Extract the [x, y] coordinate from the center of the cell holding the provided text.  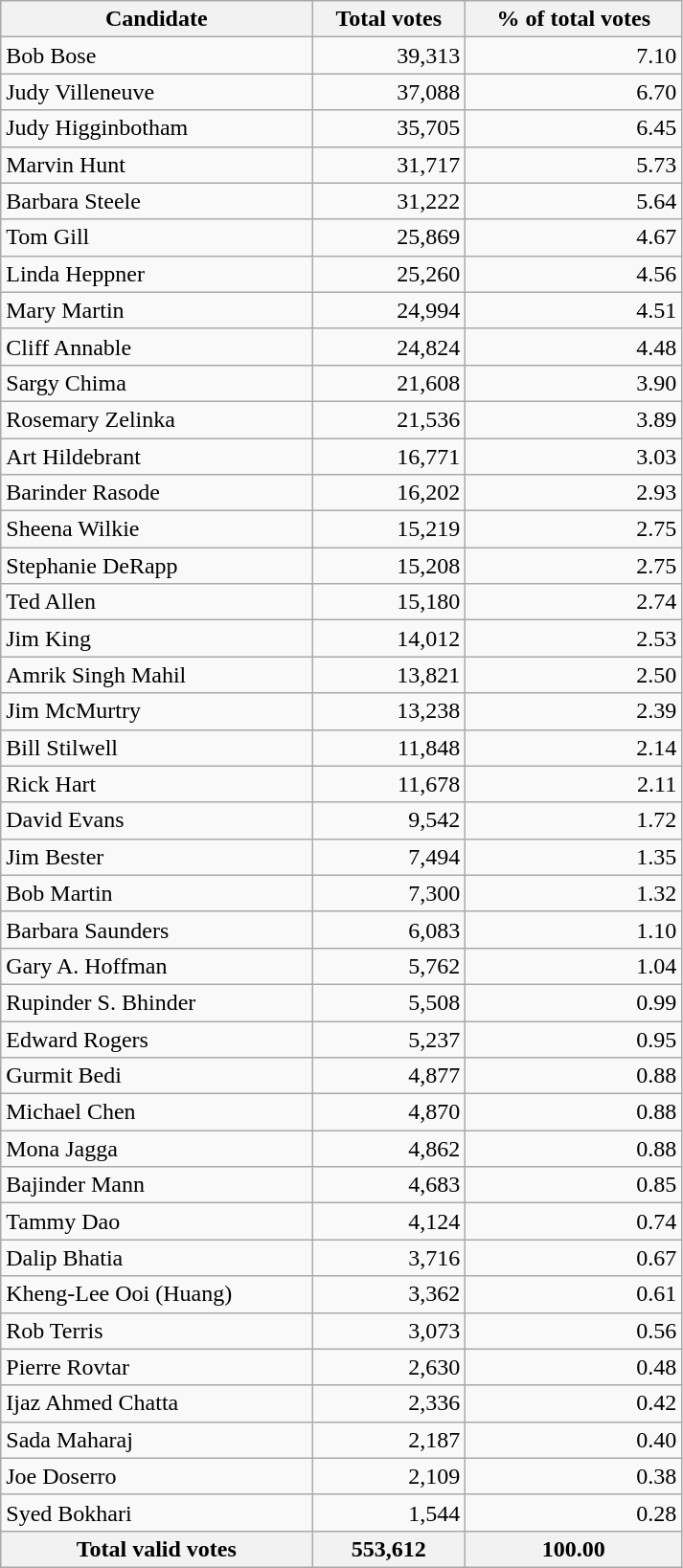
31,717 [389, 165]
1.35 [574, 857]
39,313 [389, 56]
16,771 [389, 457]
24,994 [389, 310]
4.51 [574, 310]
1.32 [574, 893]
7.10 [574, 56]
Barbara Steele [157, 201]
2.50 [574, 675]
Bajinder Mann [157, 1185]
2.14 [574, 748]
35,705 [389, 128]
11,678 [389, 784]
Total valid votes [157, 1549]
4,124 [389, 1221]
24,824 [389, 347]
2.11 [574, 784]
5,762 [389, 966]
4.48 [574, 347]
Rupinder S. Bhinder [157, 1002]
Bob Martin [157, 893]
Art Hildebrant [157, 457]
0.99 [574, 1002]
Sheena Wilkie [157, 529]
4.56 [574, 274]
3.89 [574, 419]
2,187 [389, 1440]
3,716 [389, 1258]
15,219 [389, 529]
3.90 [574, 383]
4,862 [389, 1149]
Dalip Bhatia [157, 1258]
Sargy Chima [157, 383]
0.28 [574, 1512]
Edward Rogers [157, 1039]
9,542 [389, 820]
Jim King [157, 638]
Bob Bose [157, 56]
4.67 [574, 237]
25,869 [389, 237]
0.38 [574, 1476]
Jim McMurtry [157, 711]
Marvin Hunt [157, 165]
4,877 [389, 1076]
5.73 [574, 165]
6,083 [389, 930]
7,494 [389, 857]
6.70 [574, 92]
1.10 [574, 930]
Syed Bokhari [157, 1512]
6.45 [574, 128]
Michael Chen [157, 1112]
Gary A. Hoffman [157, 966]
7,300 [389, 893]
37,088 [389, 92]
13,821 [389, 675]
100.00 [574, 1549]
5,508 [389, 1002]
Judy Villeneuve [157, 92]
2.53 [574, 638]
Judy Higginbotham [157, 128]
Gurmit Bedi [157, 1076]
4,870 [389, 1112]
5.64 [574, 201]
Tammy Dao [157, 1221]
2.93 [574, 493]
Mona Jagga [157, 1149]
3.03 [574, 457]
14,012 [389, 638]
% of total votes [574, 19]
21,608 [389, 383]
Rosemary Zelinka [157, 419]
5,237 [389, 1039]
0.40 [574, 1440]
0.56 [574, 1331]
11,848 [389, 748]
1.04 [574, 966]
0.48 [574, 1367]
Bill Stilwell [157, 748]
1.72 [574, 820]
Ijaz Ahmed Chatta [157, 1403]
Rob Terris [157, 1331]
0.67 [574, 1258]
25,260 [389, 274]
Total votes [389, 19]
0.42 [574, 1403]
2,336 [389, 1403]
16,202 [389, 493]
21,536 [389, 419]
0.61 [574, 1294]
Barbara Saunders [157, 930]
Jim Bester [157, 857]
Ted Allen [157, 602]
Joe Doserro [157, 1476]
3,362 [389, 1294]
15,208 [389, 566]
Candidate [157, 19]
Kheng-Lee Ooi (Huang) [157, 1294]
31,222 [389, 201]
15,180 [389, 602]
Amrik Singh Mahil [157, 675]
2,109 [389, 1476]
0.95 [574, 1039]
2,630 [389, 1367]
Barinder Rasode [157, 493]
Stephanie DeRapp [157, 566]
553,612 [389, 1549]
Rick Hart [157, 784]
2.39 [574, 711]
0.74 [574, 1221]
13,238 [389, 711]
David Evans [157, 820]
Linda Heppner [157, 274]
1,544 [389, 1512]
Mary Martin [157, 310]
Pierre Rovtar [157, 1367]
Cliff Annable [157, 347]
4,683 [389, 1185]
Sada Maharaj [157, 1440]
3,073 [389, 1331]
0.85 [574, 1185]
2.74 [574, 602]
Tom Gill [157, 237]
